Identify which cell holds the provided text, then report its (x, y) central coordinate. 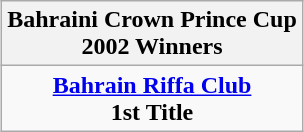
Bahrain Riffa Club1st Title (152, 98)
Bahraini Crown Prince Cup 2002 Winners (152, 34)
